Return [x, y] of the center of cell containing provided text 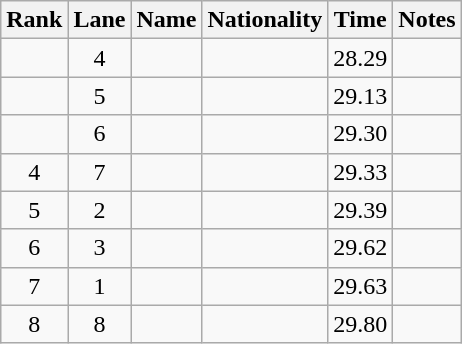
Rank [34, 20]
29.63 [360, 286]
1 [100, 286]
Lane [100, 20]
29.62 [360, 248]
3 [100, 248]
29.33 [360, 172]
Nationality [265, 20]
Time [360, 20]
28.29 [360, 58]
2 [100, 210]
29.80 [360, 324]
29.30 [360, 134]
Notes [427, 20]
Name [166, 20]
29.13 [360, 96]
29.39 [360, 210]
